For the text-containing cell, return its midpoint in [x, y] coordinate format. 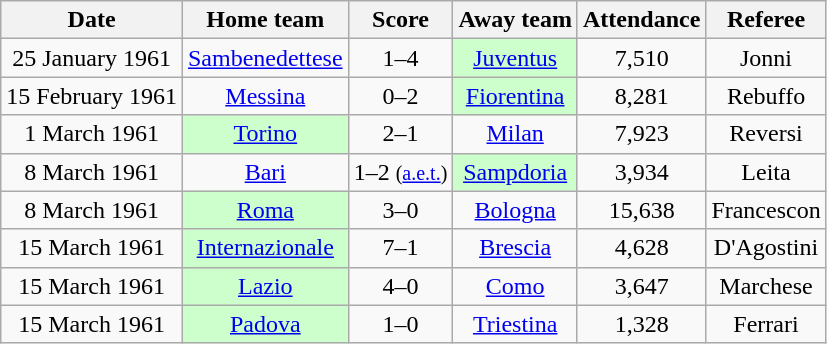
Leita [766, 172]
Attendance [641, 20]
Como [516, 286]
1 March 1961 [92, 134]
1–2 (a.e.t.) [400, 172]
25 January 1961 [92, 58]
3–0 [400, 210]
15,638 [641, 210]
Fiorentina [516, 96]
Referee [766, 20]
1–4 [400, 58]
2–1 [400, 134]
4–0 [400, 286]
Torino [265, 134]
Triestina [516, 324]
4,628 [641, 248]
Messina [265, 96]
Marchese [766, 286]
Home team [265, 20]
7,923 [641, 134]
Sambenedettese [265, 58]
7,510 [641, 58]
Score [400, 20]
Bari [265, 172]
0–2 [400, 96]
3,647 [641, 286]
Brescia [516, 248]
Internazionale [265, 248]
Sampdoria [516, 172]
8,281 [641, 96]
Ferrari [766, 324]
Francescon [766, 210]
1–0 [400, 324]
Date [92, 20]
7–1 [400, 248]
Lazio [265, 286]
15 February 1961 [92, 96]
Jonni [766, 58]
Roma [265, 210]
Milan [516, 134]
1,328 [641, 324]
Reversi [766, 134]
Away team [516, 20]
Juventus [516, 58]
3,934 [641, 172]
Rebuffo [766, 96]
Bologna [516, 210]
Padova [265, 324]
D'Agostini [766, 248]
